Provide the (X, Y) coordinate of the cell's center where the given text is located.  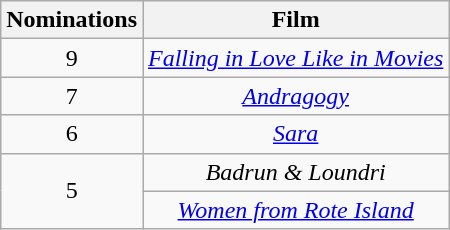
Film (295, 20)
Nominations (72, 20)
Andragogy (295, 96)
9 (72, 58)
Sara (295, 134)
Women from Rote Island (295, 210)
7 (72, 96)
Falling in Love Like in Movies (295, 58)
6 (72, 134)
5 (72, 191)
Badrun & Loundri (295, 172)
